Return (X, Y) of the center of cell containing provided text 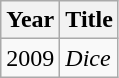
2009 (30, 58)
Title (90, 20)
Dice (90, 58)
Year (30, 20)
